Find where the given text appears and provide that cell's center as [x, y] coordinate. 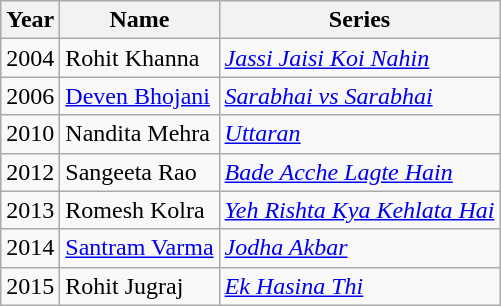
Bade Acche Lagte Hain [360, 172]
2015 [30, 286]
Sarabhai vs Sarabhai [360, 96]
Rohit Khanna [140, 58]
2004 [30, 58]
Year [30, 20]
Jassi Jaisi Koi Nahin [360, 58]
2006 [30, 96]
2014 [30, 248]
2012 [30, 172]
Romesh Kolra [140, 210]
Nandita Mehra [140, 134]
Yeh Rishta Kya Kehlata Hai [360, 210]
Jodha Akbar [360, 248]
Deven Bhojani [140, 96]
Series [360, 20]
Ek Hasina Thi [360, 286]
Uttaran [360, 134]
Sangeeta Rao [140, 172]
2010 [30, 134]
Name [140, 20]
Santram Varma [140, 248]
2013 [30, 210]
Rohit Jugraj [140, 286]
